Scan for the cell matching the given text and deliver its (X, Y) coordinate at center. 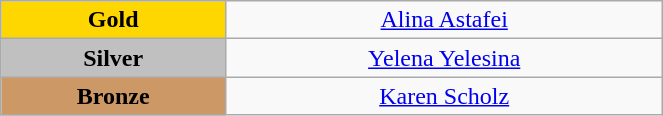
Alina Astafei (444, 20)
Karen Scholz (444, 96)
Yelena Yelesina (444, 58)
Gold (114, 20)
Bronze (114, 96)
Silver (114, 58)
